For the text-containing cell, return its midpoint in [x, y] coordinate format. 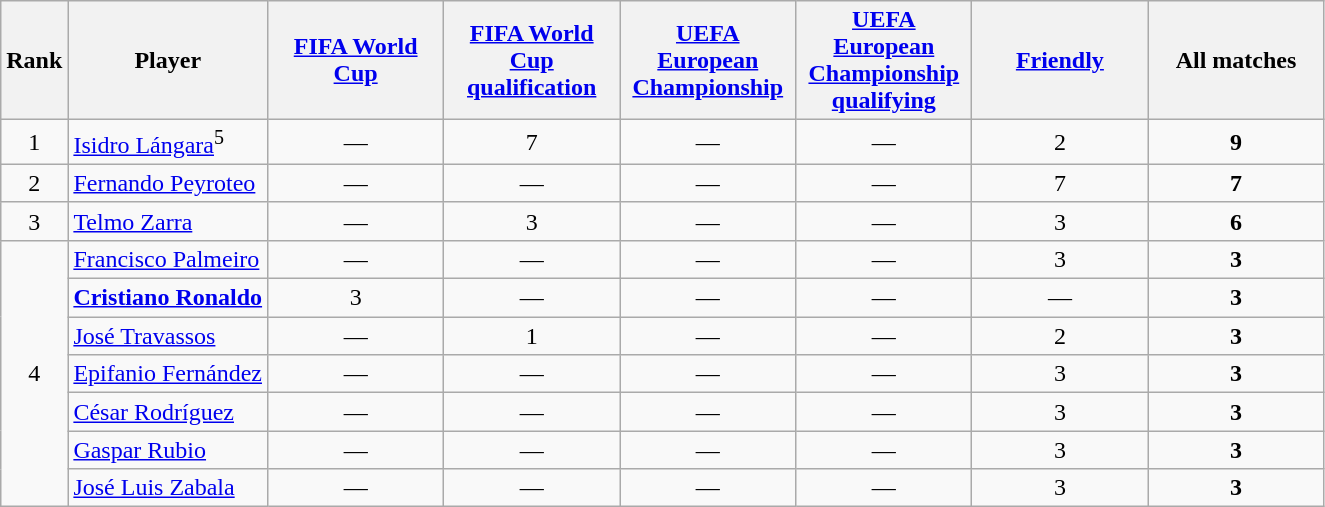
6 [1236, 221]
4 [34, 373]
Telmo Zarra [168, 221]
José Luis Zabala [168, 488]
César Rodríguez [168, 412]
Epifanio Fernández [168, 374]
Francisco Palmeiro [168, 259]
FIFA World Cup [356, 60]
FIFA World Cup qualification [532, 60]
All matches [1236, 60]
UEFA European Championship qualifying [884, 60]
9 [1236, 142]
UEFA European Championship [708, 60]
Player [168, 60]
José Travassos [168, 336]
Rank [34, 60]
Friendly [1060, 60]
Cristiano Ronaldo [168, 298]
Isidro Lángara5 [168, 142]
Gaspar Rubio [168, 450]
Fernando Peyroteo [168, 183]
